Identify which cell holds the provided text, then report its (X, Y) central coordinate. 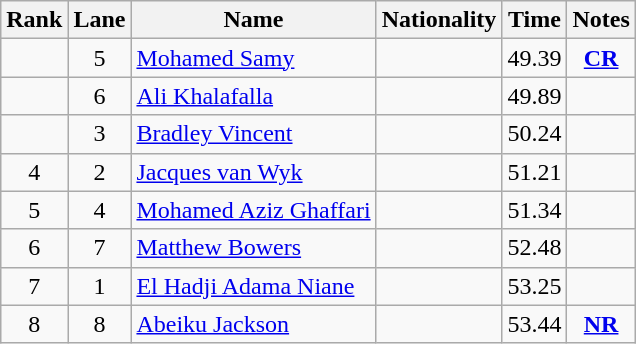
51.21 (534, 172)
52.48 (534, 248)
53.44 (534, 324)
El Hadji Adama Niane (254, 286)
Jacques van Wyk (254, 172)
51.34 (534, 210)
NR (601, 324)
53.25 (534, 286)
Ali Khalafalla (254, 96)
Bradley Vincent (254, 134)
Matthew Bowers (254, 248)
Mohamed Samy (254, 58)
Name (254, 20)
Lane (100, 20)
1 (100, 286)
49.89 (534, 96)
Rank (34, 20)
Time (534, 20)
Notes (601, 20)
Abeiku Jackson (254, 324)
Nationality (439, 20)
50.24 (534, 134)
2 (100, 172)
49.39 (534, 58)
3 (100, 134)
Mohamed Aziz Ghaffari (254, 210)
CR (601, 58)
